Return [X, Y] of the center of cell containing provided text 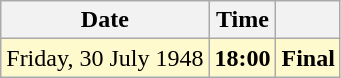
18:00 [242, 58]
Date [105, 20]
Friday, 30 July 1948 [105, 58]
Time [242, 20]
Final [308, 58]
